Provide the (x, y) coordinate of the cell's center where the given text is located.  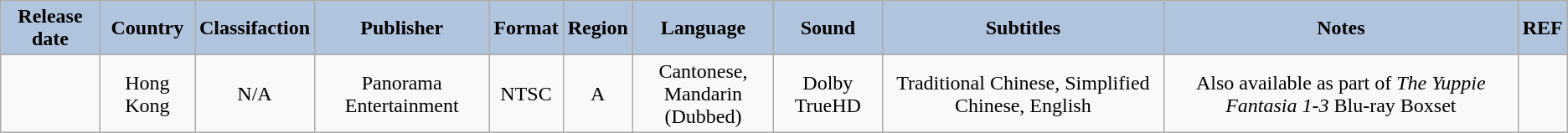
Language (703, 28)
Also available as part of The Yuppie Fantasia 1-3 Blu-ray Boxset (1342, 94)
Classifaction (255, 28)
Cantonese, Mandarin (Dubbed) (703, 94)
Sound (828, 28)
Format (526, 28)
Panorama Entertainment (402, 94)
REF (1543, 28)
Country (147, 28)
Release date (50, 28)
Region (598, 28)
A (598, 94)
Dolby TrueHD (828, 94)
Notes (1342, 28)
NTSC (526, 94)
Hong Kong (147, 94)
Publisher (402, 28)
N/A (255, 94)
Subtitles (1023, 28)
Traditional Chinese, Simplified Chinese, English (1023, 94)
